Output the [X, Y] coordinate of the center of the cell containing the given text.  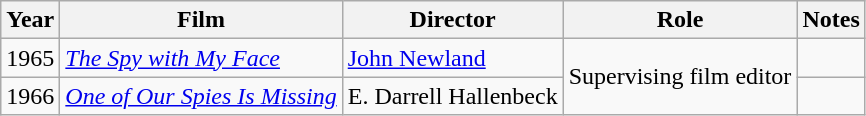
Role [680, 20]
Notes [831, 20]
1965 [30, 58]
The Spy with My Face [201, 58]
Supervising film editor [680, 77]
Film [201, 20]
One of Our Spies Is Missing [201, 96]
Year [30, 20]
E. Darrell Hallenbeck [452, 96]
1966 [30, 96]
John Newland [452, 58]
Director [452, 20]
